Return [x, y] of the center of cell containing provided text 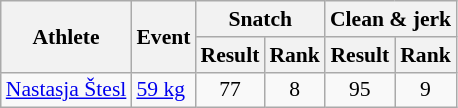
Nastasja Štesl [66, 90]
59 kg [163, 90]
Athlete [66, 36]
8 [294, 90]
Clean & jerk [390, 19]
95 [360, 90]
Snatch [260, 19]
Event [163, 36]
9 [426, 90]
77 [230, 90]
